Detect which cell encompasses the target text, then output its (x, y) center coordinate. 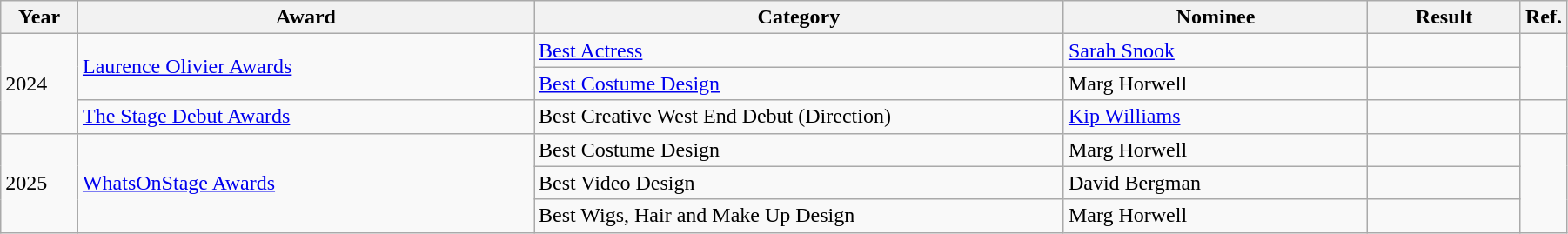
Ref. (1544, 17)
Award (305, 17)
David Bergman (1215, 183)
Result (1444, 17)
Best Video Design (799, 183)
Kip Williams (1215, 117)
Category (799, 17)
2024 (40, 84)
Year (40, 17)
Laurence Olivier Awards (305, 67)
Best Creative West End Debut (Direction) (799, 117)
2025 (40, 183)
The Stage Debut Awards (305, 117)
WhatsOnStage Awards (305, 183)
Sarah Snook (1215, 50)
Best Wigs, Hair and Make Up Design (799, 216)
Best Actress (799, 50)
Nominee (1215, 17)
